Scan for the cell matching the given text and deliver its [x, y] coordinate at center. 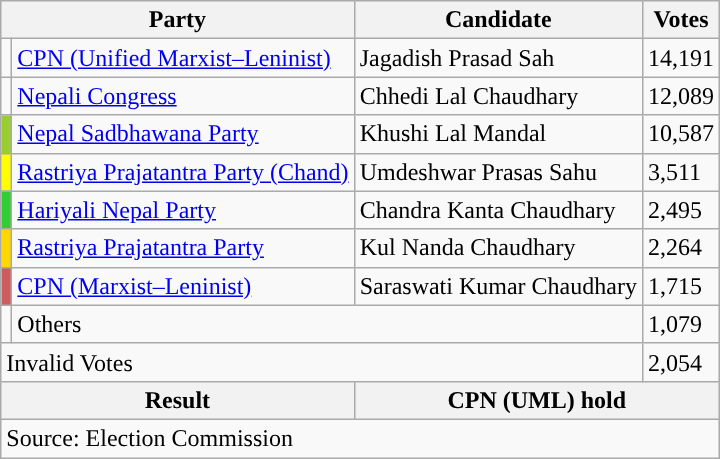
CPN (Marxist–Leninist) [183, 286]
Result [178, 400]
Jagadish Prasad Sah [498, 58]
14,191 [680, 58]
Chandra Kanta Chaudhary [498, 210]
Invalid Votes [322, 362]
Source: Election Commission [360, 438]
Party [178, 20]
2,495 [680, 210]
2,054 [680, 362]
Umdeshwar Prasas Sahu [498, 172]
10,587 [680, 134]
CPN (UML) hold [536, 400]
Rastriya Prajatantra Party [183, 248]
Khushi Lal Mandal [498, 134]
Kul Nanda Chaudhary [498, 248]
12,089 [680, 96]
Saraswati Kumar Chaudhary [498, 286]
Chhedi Lal Chaudhary [498, 96]
2,264 [680, 248]
CPN (Unified Marxist–Leninist) [183, 58]
Others [328, 324]
Nepali Congress [183, 96]
Hariyali Nepal Party [183, 210]
Votes [680, 20]
1,079 [680, 324]
Nepal Sadbhawana Party [183, 134]
Rastriya Prajatantra Party (Chand) [183, 172]
Candidate [498, 20]
3,511 [680, 172]
1,715 [680, 286]
